Extract the (x, y) coordinate from the center of the cell holding the provided text.  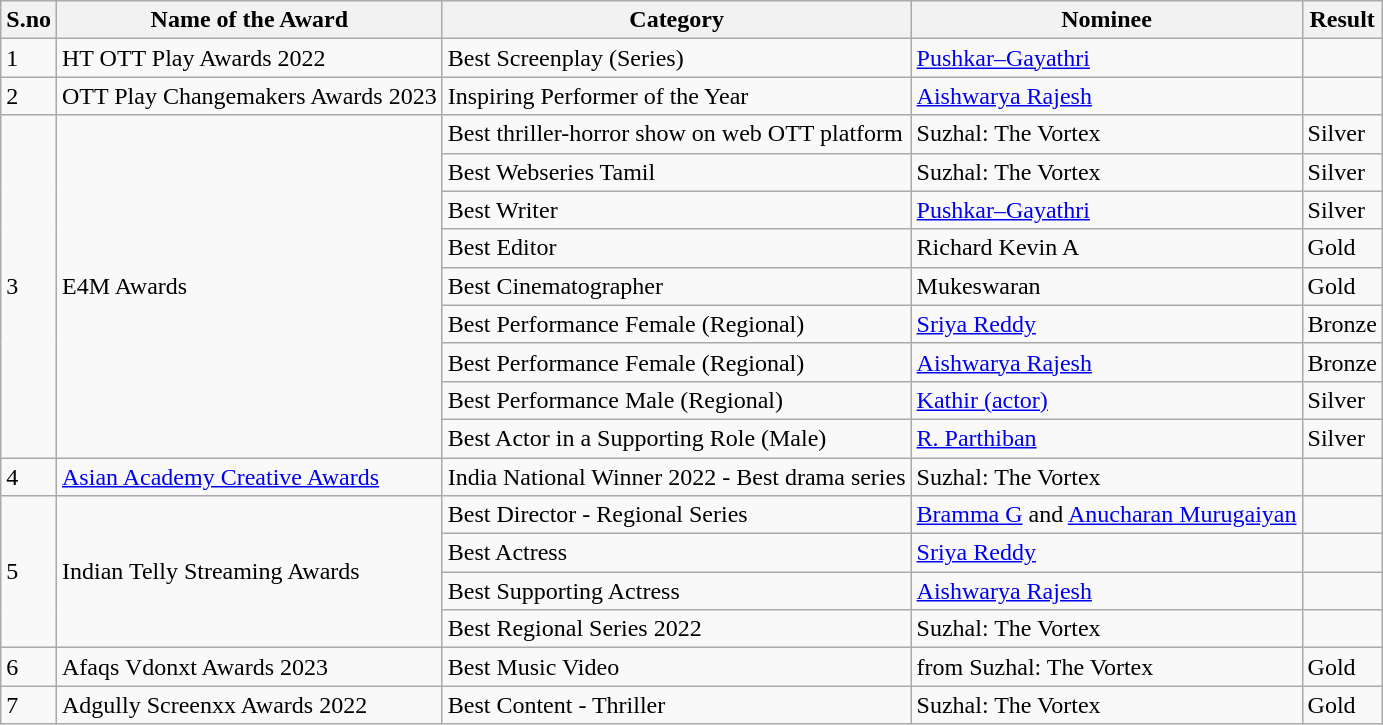
Best Writer (676, 210)
Mukeswaran (1106, 286)
6 (29, 667)
Best Actor in a Supporting Role (Male) (676, 438)
Best Regional Series 2022 (676, 629)
Asian Academy Creative Awards (250, 477)
from Suzhal: The Vortex (1106, 667)
1 (29, 58)
Inspiring Performer of the Year (676, 96)
Afaqs Vdonxt Awards 2023 (250, 667)
OTT Play Changemakers Awards 2023 (250, 96)
Best Screenplay (Series) (676, 58)
Best Actress (676, 553)
Name of the Award (250, 20)
Nominee (1106, 20)
Indian Telly Streaming Awards (250, 572)
Category (676, 20)
4 (29, 477)
R. Parthiban (1106, 438)
7 (29, 705)
Best Supporting Actress (676, 591)
Best Performance Male (Regional) (676, 400)
Bramma G and Anucharan Murugaiyan (1106, 515)
Kathir (actor) (1106, 400)
5 (29, 572)
Best Webseries Tamil (676, 172)
3 (29, 286)
Best Music Video (676, 667)
E4M Awards (250, 286)
2 (29, 96)
Result (1342, 20)
Best Director - Regional Series (676, 515)
Richard Kevin A (1106, 248)
S.no (29, 20)
Best Cinematographer (676, 286)
Best Editor (676, 248)
HT OTT Play Awards 2022 (250, 58)
Adgully Screenxx Awards 2022 (250, 705)
India National Winner 2022 - Best drama series (676, 477)
Best thriller-horror show on web OTT platform (676, 134)
Best Content - Thriller (676, 705)
